From the cell containing the given text, extract its center point as [X, Y] coordinate. 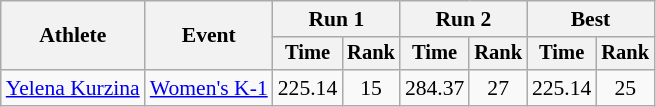
Athlete [73, 36]
Yelena Kurzina [73, 88]
15 [371, 88]
284.37 [434, 88]
Event [209, 36]
Run 2 [464, 19]
25 [625, 88]
Run 1 [336, 19]
27 [498, 88]
Best [590, 19]
Women's K-1 [209, 88]
